Locate the cell with the specified text and output its (X, Y) center coordinate. 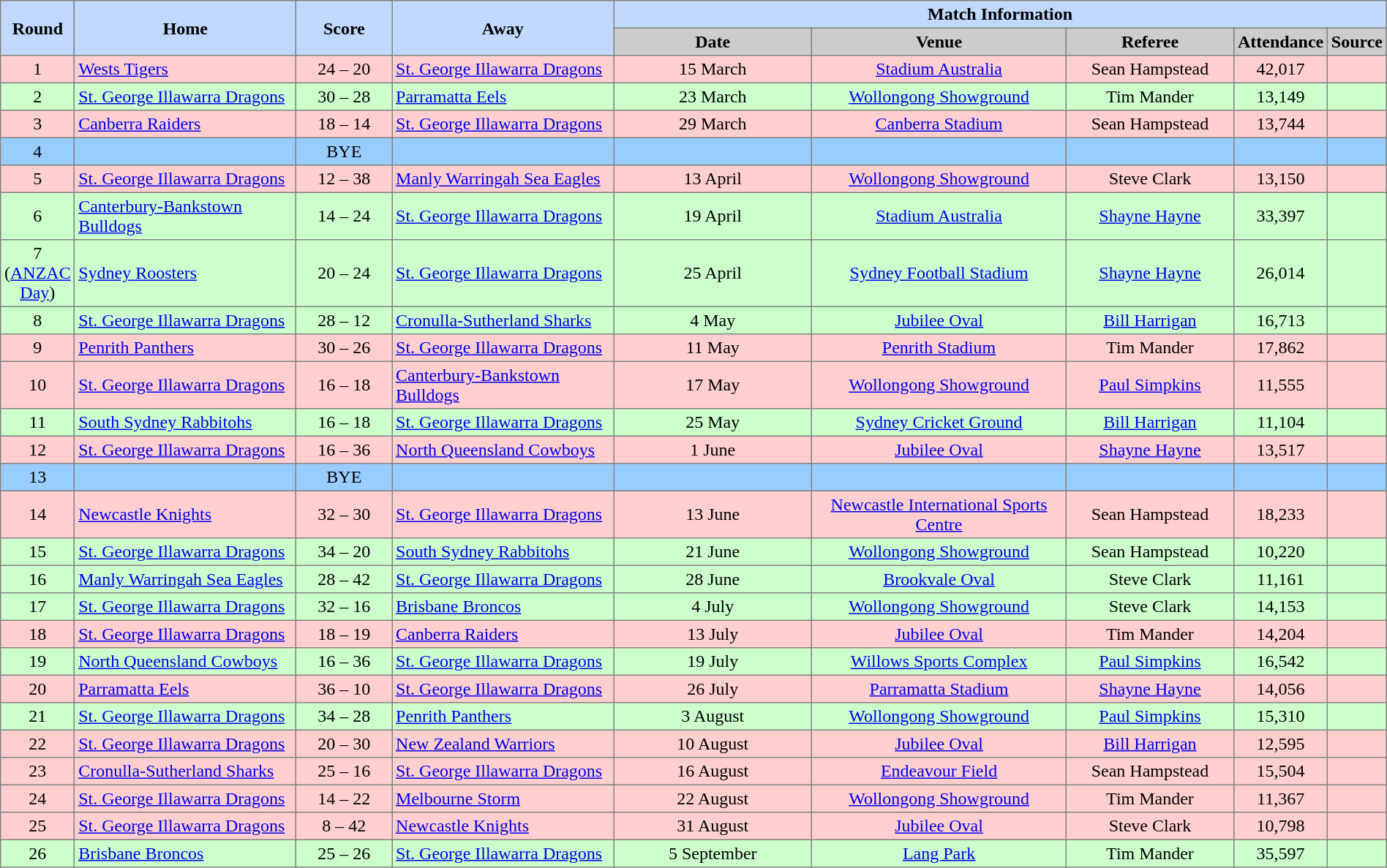
Canberra Stadium (939, 124)
18 – 14 (344, 124)
13,150 (1281, 179)
23 March (713, 97)
20 – 30 (344, 744)
9 (38, 348)
21 (38, 717)
Date (713, 42)
10,798 (1281, 826)
12 – 38 (344, 179)
13 July (713, 634)
25 April (713, 273)
18 – 19 (344, 634)
4 July (713, 607)
25 – 16 (344, 771)
25 (38, 826)
13 April (713, 179)
12 (38, 450)
26 July (713, 689)
3 August (713, 717)
32 – 30 (344, 514)
32 – 16 (344, 607)
Attendance (1281, 42)
36 – 10 (344, 689)
Source (1358, 42)
10,220 (1281, 552)
Score (344, 28)
24 (38, 799)
15,504 (1281, 771)
11,104 (1281, 423)
17 May (713, 385)
3 (38, 124)
Willows Sports Complex (939, 662)
Round (38, 28)
28 – 42 (344, 579)
New Zealand Warriors (503, 744)
26 (38, 853)
14 (38, 514)
Endeavour Field (939, 771)
2 (38, 97)
11,161 (1281, 579)
13,517 (1281, 450)
30 – 28 (344, 97)
5 (38, 179)
30 – 26 (344, 348)
Penrith Stadium (939, 348)
17 (38, 607)
31 August (713, 826)
11 (38, 423)
14 – 24 (344, 216)
Melbourne Storm (503, 799)
16 August (713, 771)
19 (38, 662)
24 – 20 (344, 69)
10 August (713, 744)
28 June (713, 579)
Parramatta Stadium (939, 689)
11,555 (1281, 385)
Wests Tigers (186, 69)
34 – 20 (344, 552)
Lang Park (939, 853)
Newcastle International Sports Centre (939, 514)
22 August (713, 799)
14,204 (1281, 634)
1 June (713, 450)
10 (38, 385)
5 September (713, 853)
6 (38, 216)
18 (38, 634)
13 (38, 478)
Match Information (1000, 15)
19 July (713, 662)
Sydney Roosters (186, 273)
11,367 (1281, 799)
4 (38, 151)
34 – 28 (344, 717)
14,153 (1281, 607)
16,713 (1281, 320)
11 May (713, 348)
15 March (713, 69)
13,149 (1281, 97)
8 – 42 (344, 826)
Away (503, 28)
Sydney Cricket Ground (939, 423)
42,017 (1281, 69)
17,862 (1281, 348)
8 (38, 320)
25 – 26 (344, 853)
29 March (713, 124)
23 (38, 771)
Brookvale Oval (939, 579)
28 – 12 (344, 320)
13 June (713, 514)
21 June (713, 552)
15,310 (1281, 717)
35,597 (1281, 853)
18,233 (1281, 514)
14,056 (1281, 689)
4 May (713, 320)
Venue (939, 42)
13,744 (1281, 124)
14 – 22 (344, 799)
16,542 (1281, 662)
33,397 (1281, 216)
20 (38, 689)
15 (38, 552)
19 April (713, 216)
Referee (1150, 42)
16 (38, 579)
7 (ANZAC Day) (38, 273)
Sydney Football Stadium (939, 273)
25 May (713, 423)
20 – 24 (344, 273)
1 (38, 69)
Home (186, 28)
12,595 (1281, 744)
22 (38, 744)
26,014 (1281, 273)
